Search for the cell housing the specified text and yield its (x, y) center coordinate. 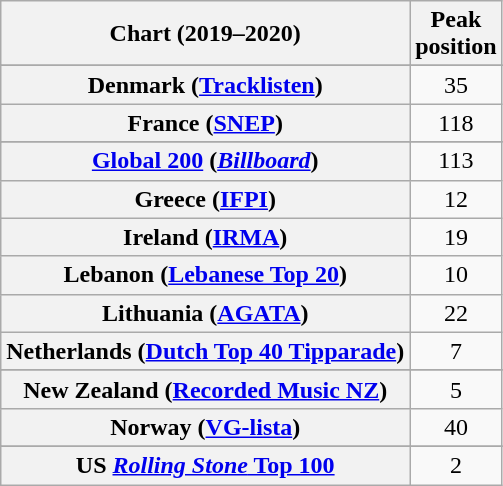
Lebanon (Lebanese Top 20) (206, 275)
Global 200 (Billboard) (206, 161)
Peakposition (456, 34)
10 (456, 275)
22 (456, 313)
35 (456, 85)
Chart (2019–2020) (206, 34)
Norway (VG-lista) (206, 427)
Lithuania (AGATA) (206, 313)
US Rolling Stone Top 100 (206, 465)
Ireland (IRMA) (206, 237)
2 (456, 465)
19 (456, 237)
40 (456, 427)
New Zealand (Recorded Music NZ) (206, 389)
5 (456, 389)
Greece (IFPI) (206, 199)
113 (456, 161)
France (SNEP) (206, 123)
Netherlands (Dutch Top 40 Tipparade) (206, 351)
118 (456, 123)
12 (456, 199)
Denmark (Tracklisten) (206, 85)
7 (456, 351)
